Determine the (X, Y) coordinate at the center of the cell enclosing the given text.  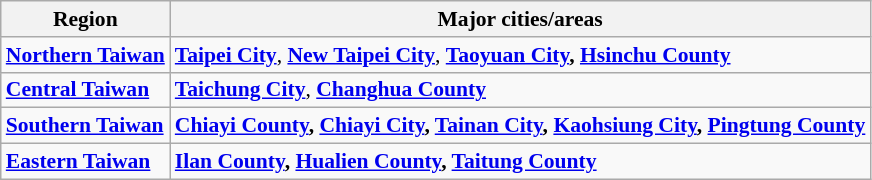
Major cities/areas (520, 19)
Taipei City, New Taipei City, Taoyuan City, Hsinchu County (520, 55)
Chiayi County, Chiayi City, Tainan City, Kaohsiung City, Pingtung County (520, 126)
Central Taiwan (86, 90)
Northern Taiwan (86, 55)
Taichung City, Changhua County (520, 90)
Southern Taiwan (86, 126)
Ilan County, Hualien County, Taitung County (520, 162)
Eastern Taiwan (86, 162)
Region (86, 19)
